Pinpoint the cell where the given text exists, returning its [x, y] midpoint coordinate. 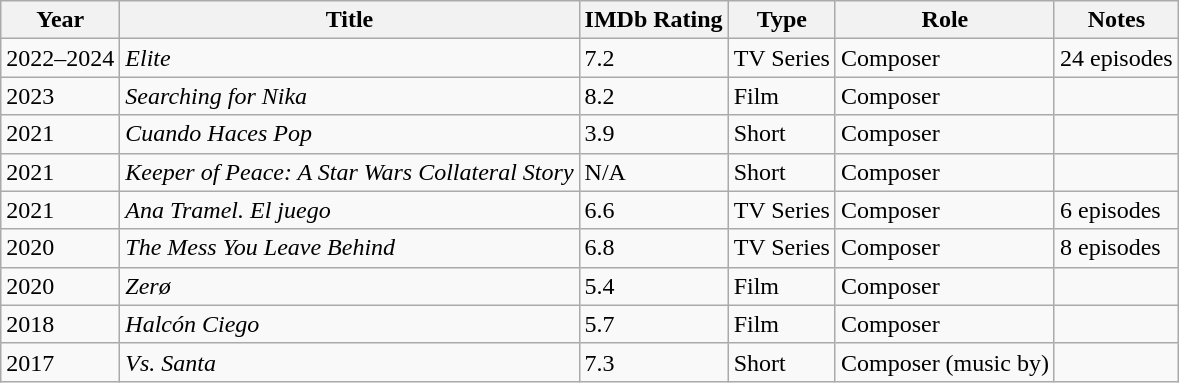
Cuando Haces Pop [350, 134]
2017 [60, 362]
Role [944, 20]
Notes [1116, 20]
7.2 [654, 58]
6 episodes [1116, 210]
5.4 [654, 286]
7.3 [654, 362]
6.6 [654, 210]
24 episodes [1116, 58]
Elite [350, 58]
8.2 [654, 96]
2023 [60, 96]
Searching for Nika [350, 96]
Ana Tramel. El juego [350, 210]
Zerø [350, 286]
Keeper of Peace: A Star Wars Collateral Story [350, 172]
Type [782, 20]
The Mess You Leave Behind [350, 248]
Halcón Ciego [350, 324]
Composer (music by) [944, 362]
IMDb Rating [654, 20]
N/A [654, 172]
2022–2024 [60, 58]
6.8 [654, 248]
Vs. Santa [350, 362]
5.7 [654, 324]
8 episodes [1116, 248]
Title [350, 20]
Year [60, 20]
2018 [60, 324]
3.9 [654, 134]
